Return the [X, Y] coordinate for the center point of the cell that contains the specified text.  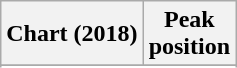
Chart (2018) [72, 34]
Peakposition [189, 34]
